Search for the cell housing the specified text and yield its [x, y] center coordinate. 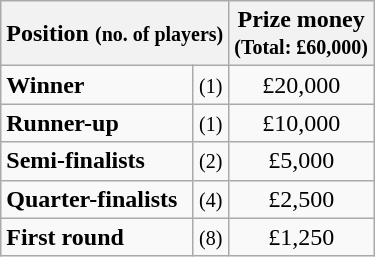
Quarter-finalists [97, 199]
Prize money(Total: £60,000) [302, 34]
(2) [211, 161]
£2,500 [302, 199]
£20,000 [302, 85]
(4) [211, 199]
First round [97, 237]
£1,250 [302, 237]
(8) [211, 237]
Runner-up [97, 123]
£10,000 [302, 123]
Winner [97, 85]
Semi-finalists [97, 161]
£5,000 [302, 161]
Position (no. of players) [115, 34]
